Provide the [x, y] coordinate of the cell's center where the given text is located.  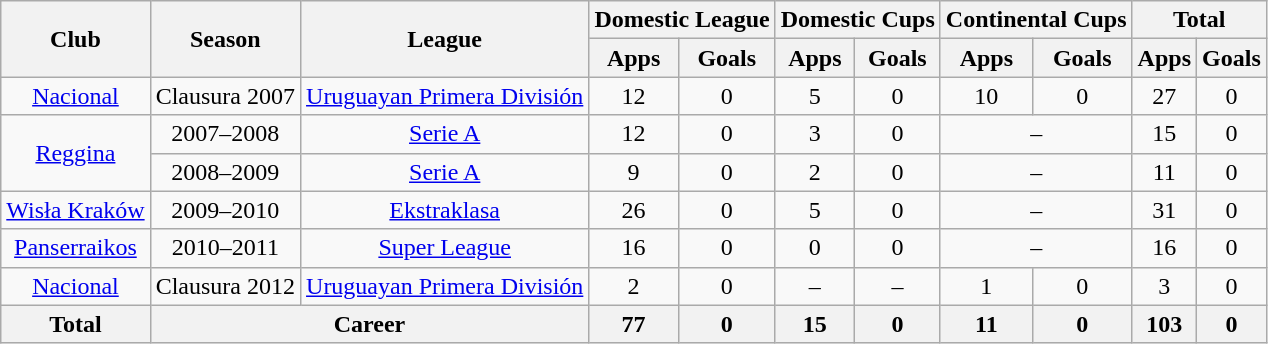
Super League [445, 248]
Career [370, 324]
Clausura 2012 [225, 286]
Season [225, 39]
League [445, 39]
Ekstraklasa [445, 210]
Club [76, 39]
103 [1164, 324]
2009–2010 [225, 210]
2007–2008 [225, 134]
Wisła Kraków [76, 210]
77 [634, 324]
10 [986, 96]
Domestic League [682, 20]
Clausura 2007 [225, 96]
Reggina [76, 153]
9 [634, 172]
Panserraikos [76, 248]
26 [634, 210]
Continental Cups [1036, 20]
2010–2011 [225, 248]
2008–2009 [225, 172]
1 [986, 286]
27 [1164, 96]
Domestic Cups [858, 20]
31 [1164, 210]
